Provide the [X, Y] coordinate of the cell's center where the given text is located.  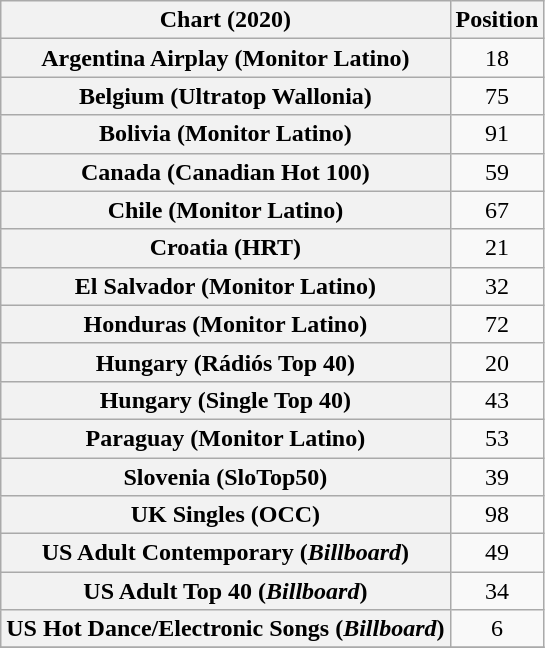
Croatia (HRT) [226, 248]
75 [497, 96]
Argentina Airplay (Monitor Latino) [226, 58]
49 [497, 553]
59 [497, 172]
Honduras (Monitor Latino) [226, 324]
US Adult Contemporary (Billboard) [226, 553]
20 [497, 362]
Hungary (Single Top 40) [226, 400]
Belgium (Ultratop Wallonia) [226, 96]
72 [497, 324]
Paraguay (Monitor Latino) [226, 438]
Canada (Canadian Hot 100) [226, 172]
91 [497, 134]
39 [497, 477]
Slovenia (SloTop50) [226, 477]
53 [497, 438]
Chile (Monitor Latino) [226, 210]
21 [497, 248]
UK Singles (OCC) [226, 515]
32 [497, 286]
98 [497, 515]
El Salvador (Monitor Latino) [226, 286]
Bolivia (Monitor Latino) [226, 134]
Position [497, 20]
34 [497, 591]
US Hot Dance/Electronic Songs (Billboard) [226, 629]
67 [497, 210]
Chart (2020) [226, 20]
US Adult Top 40 (Billboard) [226, 591]
18 [497, 58]
Hungary (Rádiós Top 40) [226, 362]
43 [497, 400]
6 [497, 629]
